Pinpoint the cell where the given text exists, returning its [x, y] midpoint coordinate. 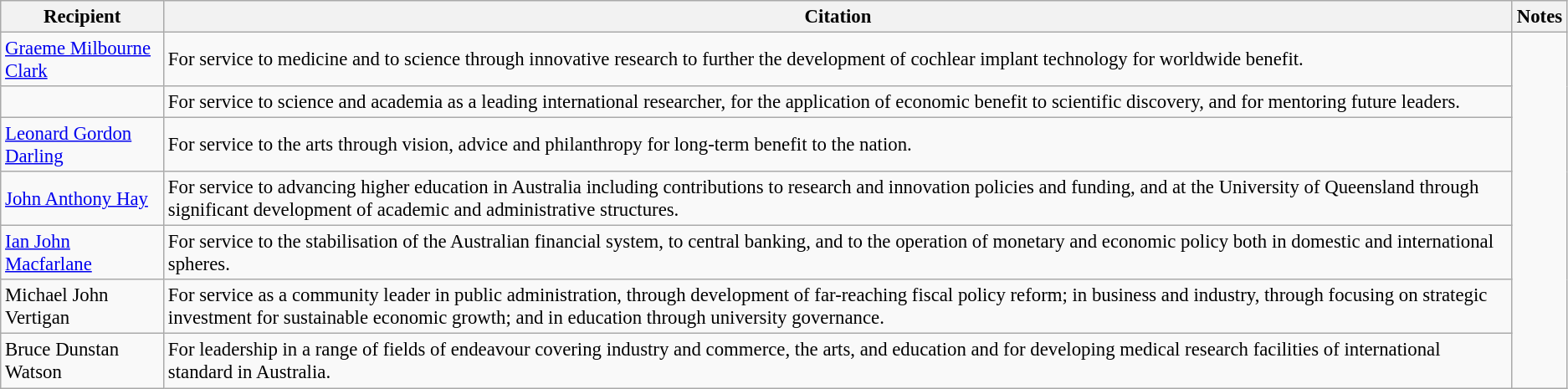
For service to the arts through vision, advice and philanthropy for long-term benefit to the nation. [838, 146]
Recipient [82, 17]
Ian John Macfarlane [82, 253]
Graeme Milbourne Clark [82, 60]
Michael John Vertigan [82, 306]
For service to medicine and to science through innovative research to further the development of cochlear implant technology for worldwide benefit. [838, 60]
John Anthony Hay [82, 199]
Leonard Gordon Darling [82, 146]
Notes [1540, 17]
Citation [838, 17]
Bruce Dunstan Watson [82, 361]
